Detect which cell encompasses the target text, then output its [x, y] center coordinate. 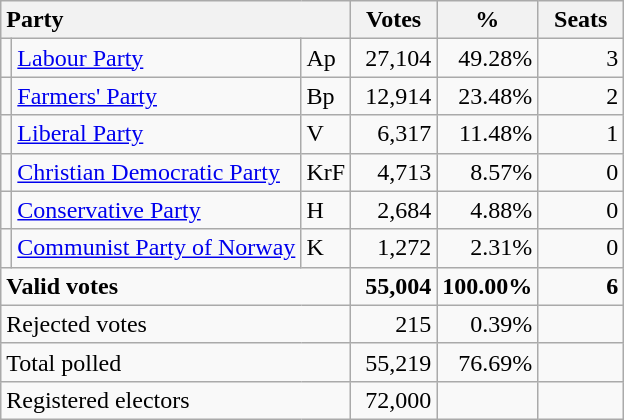
Farmers' Party [156, 96]
11.48% [488, 134]
1 [581, 134]
2 [581, 96]
% [488, 20]
Votes [394, 20]
2,684 [394, 210]
100.00% [488, 286]
4.88% [488, 210]
4,713 [394, 172]
Conservative Party [156, 210]
215 [394, 324]
Rejected votes [176, 324]
Party [176, 20]
6,317 [394, 134]
72,000 [394, 400]
8.57% [488, 172]
Christian Democratic Party [156, 172]
27,104 [394, 58]
23.48% [488, 96]
55,219 [394, 362]
Valid votes [176, 286]
Liberal Party [156, 134]
KrF [326, 172]
V [326, 134]
Communist Party of Norway [156, 248]
0.39% [488, 324]
Seats [581, 20]
76.69% [488, 362]
K [326, 248]
H [326, 210]
3 [581, 58]
55,004 [394, 286]
12,914 [394, 96]
Total polled [176, 362]
Registered electors [176, 400]
Bp [326, 96]
49.28% [488, 58]
Labour Party [156, 58]
1,272 [394, 248]
2.31% [488, 248]
6 [581, 286]
Ap [326, 58]
